Scan for the cell matching the given text and deliver its [X, Y] coordinate at center. 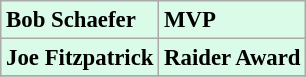
Joe Fitzpatrick [80, 58]
Raider Award [232, 58]
MVP [232, 20]
Bob Schaefer [80, 20]
